Return (x, y) of the center of cell containing provided text 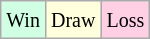
Loss (126, 20)
Win (24, 20)
Draw (72, 20)
